Extract the (X, Y) coordinate from the center of the cell holding the provided text.  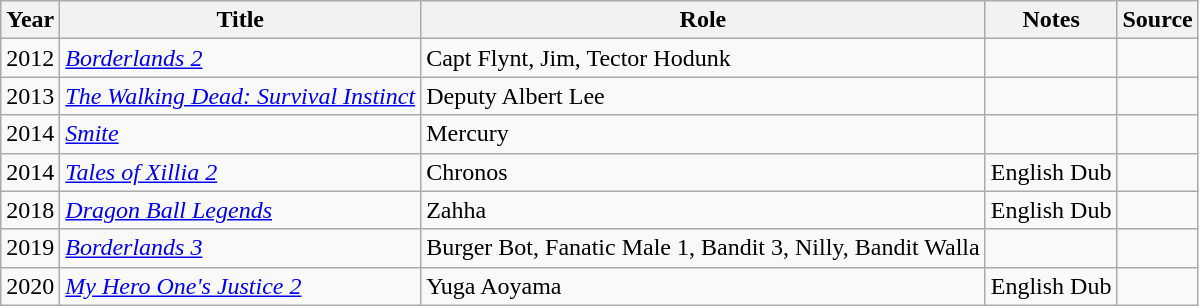
2013 (30, 96)
Borderlands 3 (240, 248)
Tales of Xillia 2 (240, 172)
2012 (30, 58)
Capt Flynt, Jim, Tector Hodunk (704, 58)
2018 (30, 210)
2020 (30, 286)
Chronos (704, 172)
My Hero One's Justice 2 (240, 286)
Source (1158, 20)
Deputy Albert Lee (704, 96)
Year (30, 20)
Mercury (704, 134)
Smite (240, 134)
Title (240, 20)
Yuga Aoyama (704, 286)
Role (704, 20)
Burger Bot, Fanatic Male 1, Bandit 3, Nilly, Bandit Walla (704, 248)
Notes (1051, 20)
Dragon Ball Legends (240, 210)
The Walking Dead: Survival Instinct (240, 96)
2019 (30, 248)
Borderlands 2 (240, 58)
Zahha (704, 210)
